Determine the [x, y] coordinate at the center of the cell enclosing the given text.  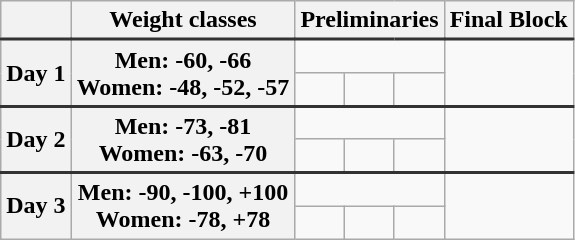
Men: -73, -81 Women: -63, -70 [183, 140]
Final Block [508, 20]
Weight classes [183, 20]
Preliminaries [370, 20]
Men: -60, -66 Women: -48, -52, -57 [183, 74]
Day 3 [36, 206]
Men: -90, -100, +100 Women: -78, +78 [183, 206]
Day 1 [36, 74]
Day 2 [36, 140]
